Locate the cell with the specified text and output its [x, y] center coordinate. 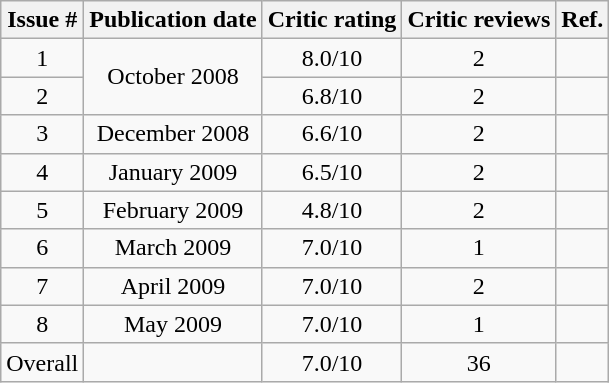
7 [42, 286]
4 [42, 172]
6.6/10 [332, 134]
May 2009 [173, 324]
6 [42, 248]
8.0/10 [332, 58]
36 [479, 362]
Overall [42, 362]
Publication date [173, 20]
6.8/10 [332, 96]
4.8/10 [332, 210]
Critic reviews [479, 20]
8 [42, 324]
March 2009 [173, 248]
January 2009 [173, 172]
6.5/10 [332, 172]
3 [42, 134]
Critic rating [332, 20]
5 [42, 210]
December 2008 [173, 134]
Issue # [42, 20]
April 2009 [173, 286]
February 2009 [173, 210]
Ref. [582, 20]
October 2008 [173, 77]
